Return the [X, Y] coordinate for the center point of the cell that contains the specified text.  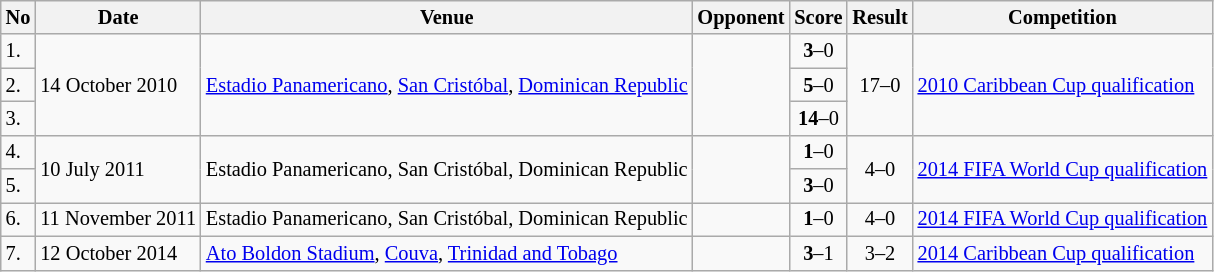
5. [18, 186]
12 October 2014 [118, 253]
11 November 2011 [118, 219]
2010 Caribbean Cup qualification [1063, 84]
7. [18, 253]
Ato Boldon Stadium, Couva, Trinidad and Tobago [447, 253]
10 July 2011 [118, 168]
Date [118, 17]
Result [880, 17]
3. [18, 118]
Competition [1063, 17]
3–1 [818, 253]
6. [18, 219]
2014 Caribbean Cup qualification [1063, 253]
17–0 [880, 84]
14–0 [818, 118]
5–0 [818, 85]
Opponent [742, 17]
Venue [447, 17]
14 October 2010 [118, 84]
No [18, 17]
2. [18, 85]
Score [818, 17]
4. [18, 152]
3–2 [880, 253]
1. [18, 51]
